Extract the [x, y] coordinate from the center of the cell holding the provided text.  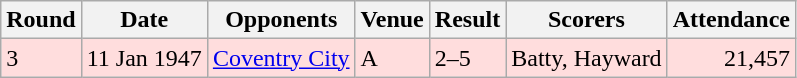
A [392, 58]
Result [467, 20]
Coventry City [281, 58]
Round [41, 20]
Opponents [281, 20]
2–5 [467, 58]
Attendance [731, 20]
21,457 [731, 58]
3 [41, 58]
Date [144, 20]
11 Jan 1947 [144, 58]
Venue [392, 20]
Batty, Hayward [586, 58]
Scorers [586, 20]
